From the cell containing the given text, extract its center point as [X, Y] coordinate. 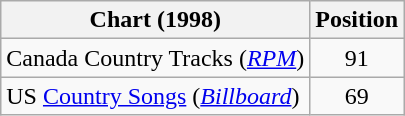
Canada Country Tracks (RPM) [156, 58]
Position [357, 20]
91 [357, 58]
Chart (1998) [156, 20]
US Country Songs (Billboard) [156, 96]
69 [357, 96]
